Output the (x, y) coordinate of the center of the cell containing the given text.  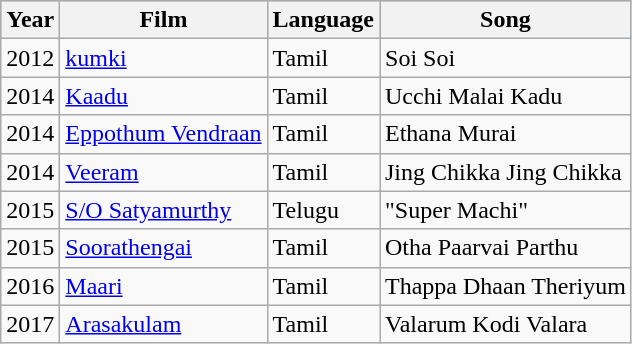
Telugu (323, 210)
Arasakulam (164, 324)
Ethana Murai (506, 134)
Maari (164, 286)
"Super Machi" (506, 210)
2016 (30, 286)
Year (30, 20)
Valarum Kodi Valara (506, 324)
Soi Soi (506, 58)
Veeram (164, 172)
kumki (164, 58)
Film (164, 20)
2017 (30, 324)
2012 (30, 58)
S/O Satyamurthy (164, 210)
Thappa Dhaan Theriyum (506, 286)
Language (323, 20)
Song (506, 20)
Eppothum Vendraan (164, 134)
Soorathengai (164, 248)
Ucchi Malai Kadu (506, 96)
Kaadu (164, 96)
Otha Paarvai Parthu (506, 248)
Jing Chikka Jing Chikka (506, 172)
